Return [x, y] of the center of cell containing provided text 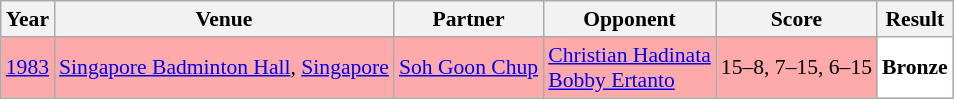
15–8, 7–15, 6–15 [796, 68]
Soh Goon Chup [468, 68]
Year [28, 19]
Christian Hadinata Bobby Ertanto [630, 68]
Opponent [630, 19]
Venue [224, 19]
Score [796, 19]
1983 [28, 68]
Partner [468, 19]
Bronze [915, 68]
Singapore Badminton Hall, Singapore [224, 68]
Result [915, 19]
